For the text-containing cell, return its midpoint in (X, Y) coordinate format. 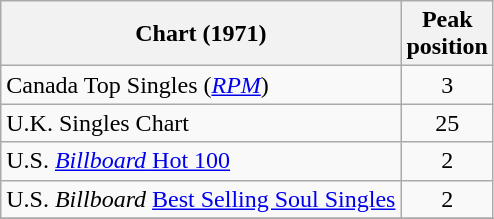
U.K. Singles Chart (201, 123)
U.S. Billboard Hot 100 (201, 161)
Chart (1971) (201, 34)
Peakposition (447, 34)
25 (447, 123)
U.S. Billboard Best Selling Soul Singles (201, 199)
Canada Top Singles (RPM) (201, 85)
3 (447, 85)
